Provide the (X, Y) coordinate of the cell's center where the given text is located.  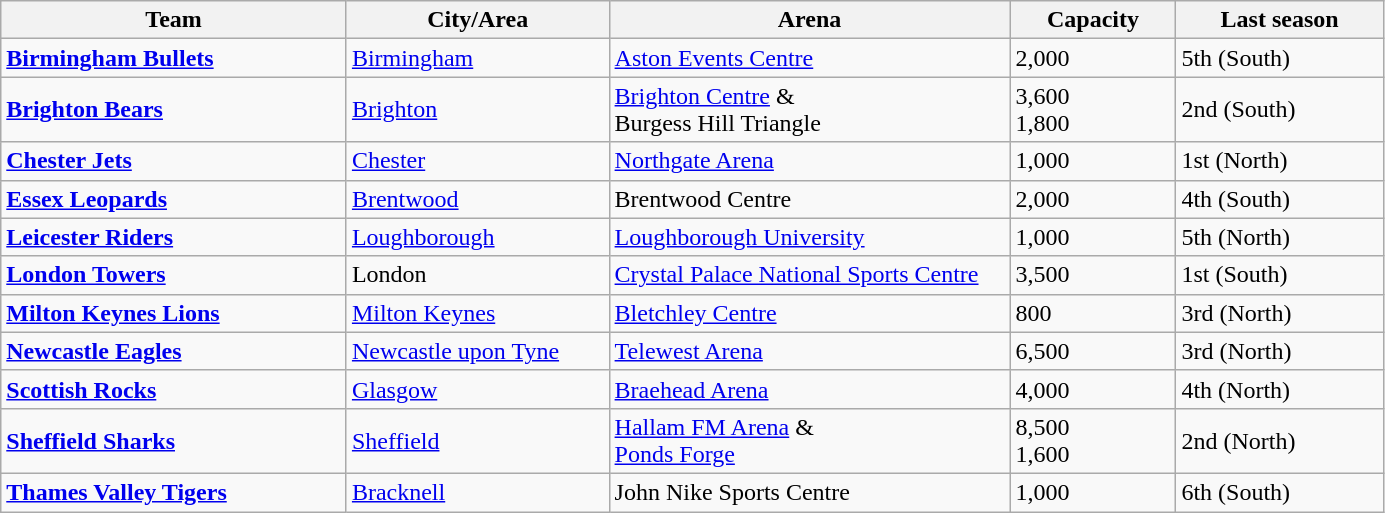
4th (North) (1280, 389)
John Nike Sports Centre (810, 492)
Loughborough (478, 237)
Birmingham (478, 58)
Newcastle Eagles (174, 351)
Northgate Arena (810, 161)
Thames Valley Tigers (174, 492)
Brentwood (478, 199)
Brighton Centre & Burgess Hill Triangle (810, 110)
Loughborough University (810, 237)
5th (North) (1280, 237)
Chester (478, 161)
2nd (North) (1280, 440)
Hallam FM Arena & Ponds Forge (810, 440)
London (478, 275)
Leicester Riders (174, 237)
Brentwood Centre (810, 199)
4th (South) (1280, 199)
Capacity (1093, 20)
Aston Events Centre (810, 58)
Braehead Arena (810, 389)
Sheffield Sharks (174, 440)
Milton Keynes Lions (174, 313)
City/Area (478, 20)
4,000 (1093, 389)
8,500 1,600 (1093, 440)
Arena (810, 20)
3,500 (1093, 275)
6th (South) (1280, 492)
Brighton (478, 110)
Glasgow (478, 389)
5th (South) (1280, 58)
Newcastle upon Tyne (478, 351)
800 (1093, 313)
Scottish Rocks (174, 389)
6,500 (1093, 351)
Crystal Palace National Sports Centre (810, 275)
3,600 1,800 (1093, 110)
Last season (1280, 20)
London Towers (174, 275)
Chester Jets (174, 161)
Essex Leopards (174, 199)
1st (South) (1280, 275)
Birmingham Bullets (174, 58)
2nd (South) (1280, 110)
Bracknell (478, 492)
Sheffield (478, 440)
Milton Keynes (478, 313)
Bletchley Centre (810, 313)
Telewest Arena (810, 351)
1st (North) (1280, 161)
Team (174, 20)
Brighton Bears (174, 110)
